Identify which cell holds the provided text, then report its (X, Y) central coordinate. 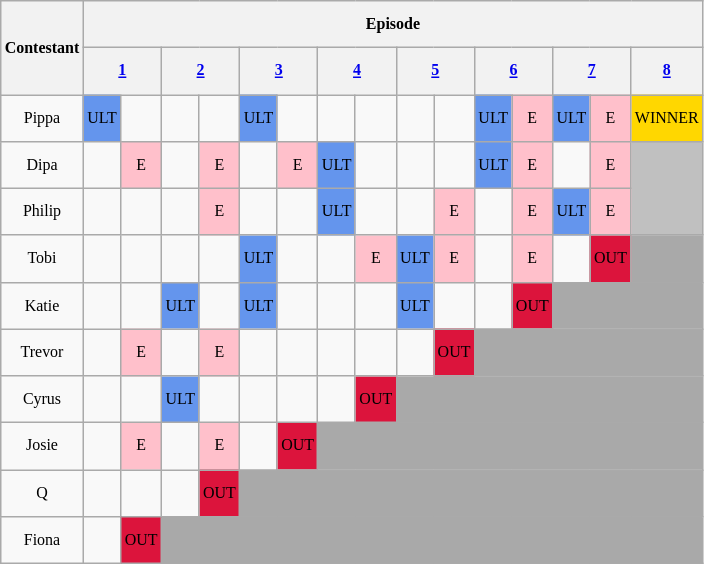
Pippa (42, 118)
3 (279, 70)
Contestant (42, 47)
5 (435, 70)
Philip (42, 212)
Tobi (42, 258)
Dipa (42, 164)
6 (513, 70)
2 (200, 70)
Fiona (42, 540)
Trevor (42, 352)
8 (667, 70)
7 (592, 70)
4 (357, 70)
Episode (392, 24)
Katie (42, 306)
Q (42, 492)
WINNER (667, 118)
1 (122, 70)
Cyrus (42, 398)
Josie (42, 446)
